For the text-containing cell, return its midpoint in (X, Y) coordinate format. 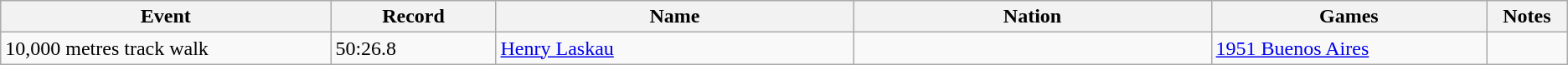
Notes (1528, 17)
Henry Laskau (675, 48)
1951 Buenos Aires (1349, 48)
Event (166, 17)
Name (675, 17)
50:26.8 (414, 48)
Nation (1032, 17)
10,000 metres track walk (166, 48)
Games (1349, 17)
Record (414, 17)
